Capture the cell that displays the provided text and extract its (x, y) central coordinate. 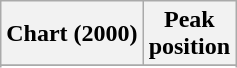
Chart (2000) (72, 34)
Peak position (189, 34)
